Pinpoint the cell where the given text exists, returning its (x, y) midpoint coordinate. 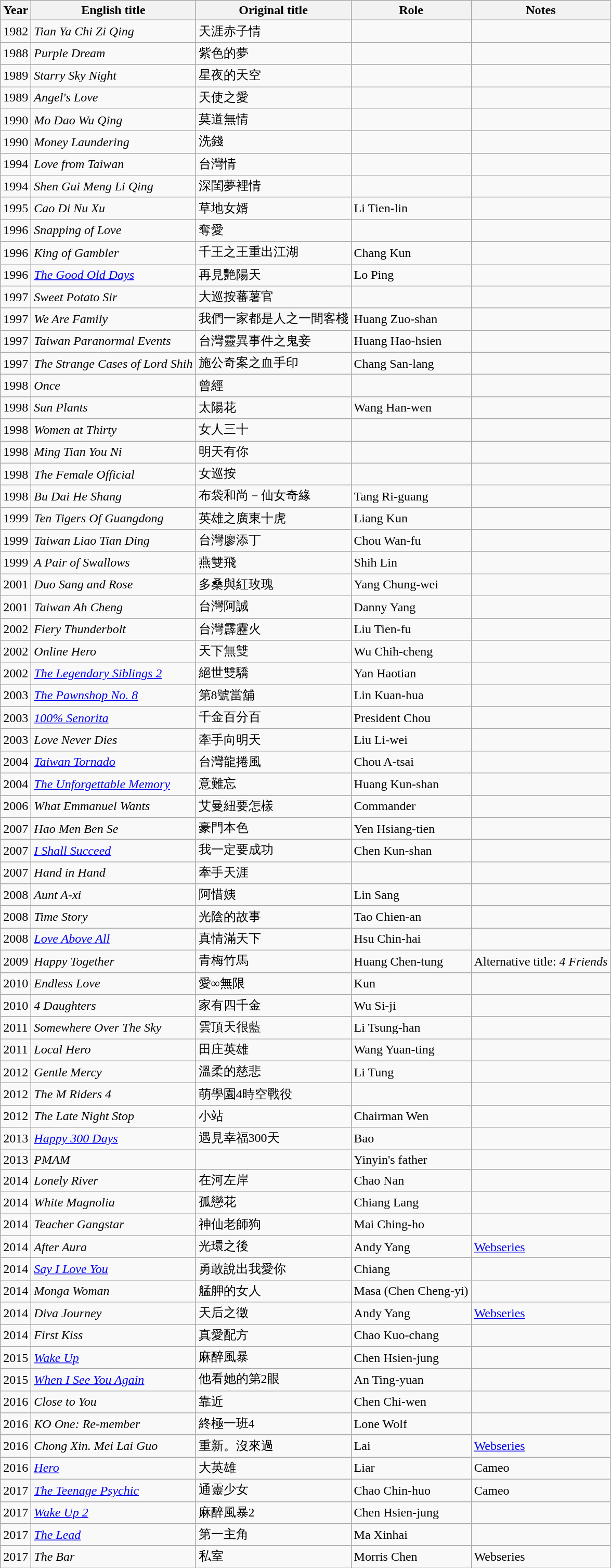
The Bar (113, 1557)
An Ting-yuan (411, 1380)
雲頂天很藍 (274, 1028)
莫道無情 (274, 120)
Bao (411, 1138)
靠近 (274, 1402)
神仙老師狗 (274, 1225)
Chao Chin-huo (411, 1490)
Lin Kuan-hua (411, 696)
4 Daughters (113, 1006)
台灣情 (274, 164)
Chao Kuo-chang (411, 1336)
Tang Ri-guang (411, 496)
我們一家都是人之一間客棧 (274, 319)
曾經 (274, 386)
Wu Chih-cheng (411, 651)
Once (113, 386)
大英雄 (274, 1468)
天使之愛 (274, 98)
台灣龍捲風 (274, 762)
Chen Kun-shan (411, 851)
Shih Lin (411, 563)
第一主角 (274, 1535)
1982 (16, 31)
Chao Nan (411, 1181)
Wang Yuan-ting (411, 1050)
Teacher Gangstar (113, 1225)
Chang Kun (411, 253)
麻醉風暴2 (274, 1513)
Diva Journey (113, 1313)
Yan Haotian (411, 673)
明天有你 (274, 453)
Li Tung (411, 1072)
女巡按 (274, 474)
Morris Chen (411, 1557)
真情滿天下 (274, 940)
深閨夢裡情 (274, 186)
光陰的故事 (274, 917)
千王之王重出江湖 (274, 253)
The Teenage Psychic (113, 1490)
Liang Kun (411, 518)
千金百分百 (274, 718)
Bu Dai He Shang (113, 496)
I Shall Succeed (113, 851)
溫柔的慈悲 (274, 1072)
通靈少女 (274, 1490)
Liu Tien-fu (411, 629)
Kun (411, 983)
第8號當舖 (274, 696)
布袋和尚－仙女奇緣 (274, 496)
大巡按蕃薯官 (274, 298)
Chang San-lang (411, 363)
愛∞無限 (274, 983)
台灣霹靂火 (274, 629)
終極一班4 (274, 1424)
Wake Up 2 (113, 1513)
Love from Taiwan (113, 164)
真愛配方 (274, 1336)
Chen Chi-wen (411, 1402)
Shen Gui Meng Li Qing (113, 186)
台灣靈異事件之鬼妾 (274, 341)
Role (411, 10)
Chiang Lang (411, 1203)
星夜的天空 (274, 76)
Taiwan Tornado (113, 762)
牽手向明天 (274, 740)
Lonely River (113, 1181)
PMAM (113, 1160)
英雄之廣東十虎 (274, 518)
艾曼紐要怎樣 (274, 806)
Love Above All (113, 940)
Gentle Mercy (113, 1072)
女人三十 (274, 430)
Ten Tigers Of Guangdong (113, 518)
President Chou (411, 718)
Taiwan Liao Tian Ding (113, 541)
Huang Kun-shan (411, 785)
草地女婿 (274, 208)
Duo Sang and Rose (113, 585)
再見艷陽天 (274, 275)
Chong Xin. Mei Lai Guo (113, 1446)
English title (113, 10)
Notes (541, 10)
牽手天涯 (274, 873)
Angel's Love (113, 98)
孤戀花 (274, 1203)
Happy Together (113, 961)
Ma Xinhai (411, 1535)
Yen Hsiang-tien (411, 828)
1995 (16, 208)
First Kiss (113, 1336)
天下無雙 (274, 651)
The Legendary Siblings 2 (113, 673)
King of Gambler (113, 253)
White Magnolia (113, 1203)
Time Story (113, 917)
台灣阿誠 (274, 607)
Liu Li-wei (411, 740)
重新。沒來過 (274, 1446)
他看她的第2眼 (274, 1380)
The Lead (113, 1535)
燕雙飛 (274, 563)
Hero (113, 1468)
麻醉風暴 (274, 1358)
Masa (Chen Cheng-yi) (411, 1291)
Mo Dao Wu Qing (113, 120)
Wake Up (113, 1358)
Tian Ya Chi Zi Qing (113, 31)
Taiwan Ah Cheng (113, 607)
Happy 300 Days (113, 1138)
Mai Ching-ho (411, 1225)
阿惜姨 (274, 895)
Tao Chien-an (411, 917)
A Pair of Swallows (113, 563)
1988 (16, 53)
Purple Dream (113, 53)
家有四千金 (274, 1006)
After Aura (113, 1246)
我一定要成功 (274, 851)
在河左岸 (274, 1181)
青梅竹馬 (274, 961)
洗錢 (274, 143)
Li Tsung-han (411, 1028)
Lo Ping (411, 275)
Sun Plants (113, 408)
小站 (274, 1116)
太陽花 (274, 408)
The Female Official (113, 474)
台灣廖添丁 (274, 541)
Somewhere Over The Sky (113, 1028)
Year (16, 10)
田庄英雄 (274, 1050)
Sweet Potato Sir (113, 298)
Cao Di Nu Xu (113, 208)
Liar (411, 1468)
Huang Zuo-shan (411, 319)
Hand in Hand (113, 873)
Original title (274, 10)
Starry Sky Night (113, 76)
Aunt A-xi (113, 895)
Fiery Thunderbolt (113, 629)
Hao Men Ben Se (113, 828)
Alternative title: 4 Friends (541, 961)
2006 (16, 806)
施公奇案之血手印 (274, 363)
Yinyin's father (411, 1160)
The Good Old Days (113, 275)
The Pawnshop No. 8 (113, 696)
Women at Thirty (113, 430)
Yang Chung-wei (411, 585)
2009 (16, 961)
Lone Wolf (411, 1424)
Love Never Dies (113, 740)
Endless Love (113, 983)
Wang Han-wen (411, 408)
多桑與紅玫瑰 (274, 585)
Snapping of Love (113, 231)
Lin Sang (411, 895)
遇見幸福300天 (274, 1138)
艋舺的女人 (274, 1291)
奪愛 (274, 231)
Say I Love You (113, 1269)
The Late Night Stop (113, 1116)
Taiwan Paranormal Events (113, 341)
When I See You Again (113, 1380)
Huang Chen-tung (411, 961)
絕世雙驕 (274, 673)
We Are Family (113, 319)
Monga Woman (113, 1291)
Hsu Chin-hai (411, 940)
天后之徵 (274, 1313)
Wu Si-ji (411, 1006)
Li Tien-lin (411, 208)
天涯赤子情 (274, 31)
Huang Hao-hsien (411, 341)
紫色的夢 (274, 53)
萌學園4時空戰役 (274, 1095)
Chou A-tsai (411, 762)
Local Hero (113, 1050)
Online Hero (113, 651)
Chairman Wen (411, 1116)
勇敢說出我愛你 (274, 1269)
Chou Wan-fu (411, 541)
100% Senorita (113, 718)
The Strange Cases of Lord Shih (113, 363)
What Emmanuel Wants (113, 806)
Danny Yang (411, 607)
The M Riders 4 (113, 1095)
Chiang (411, 1269)
豪門本色 (274, 828)
Money Laundering (113, 143)
意難忘 (274, 785)
光環之後 (274, 1246)
The Unforgettable Memory (113, 785)
Ming Tian You Ni (113, 453)
私室 (274, 1557)
KO One: Re-member (113, 1424)
Lai (411, 1446)
Close to You (113, 1402)
Commander (411, 806)
